Scan for the cell matching the given text and deliver its (x, y) coordinate at center. 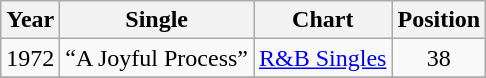
Chart (323, 20)
1972 (30, 58)
Year (30, 20)
Position (439, 20)
R&B Singles (323, 58)
“A Joyful Process” (157, 58)
Single (157, 20)
38 (439, 58)
